Scan for the cell matching the given text and deliver its (X, Y) coordinate at center. 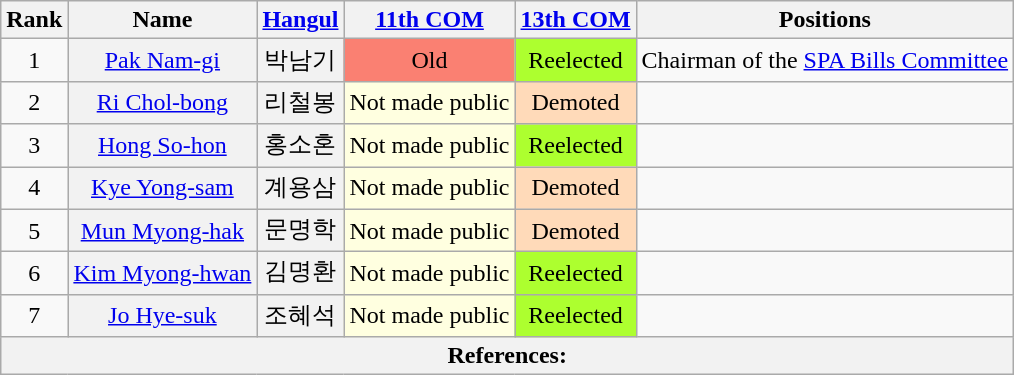
7 (34, 316)
Hong So-hon (162, 146)
Kim Myong-hwan (162, 274)
3 (34, 146)
4 (34, 188)
계용삼 (300, 188)
조혜석 (300, 316)
Jo Hye-suk (162, 316)
11th COM (430, 20)
2 (34, 102)
홍소혼 (300, 146)
Hangul (300, 20)
13th COM (576, 20)
Ri Chol-bong (162, 102)
리철봉 (300, 102)
References: (508, 356)
Name (162, 20)
Kye Yong-sam (162, 188)
Rank (34, 20)
박남기 (300, 60)
Mun Myong-hak (162, 230)
Old (430, 60)
5 (34, 230)
Chairman of the SPA Bills Committee (825, 60)
Pak Nam-gi (162, 60)
6 (34, 274)
김명환 (300, 274)
1 (34, 60)
Positions (825, 20)
문명학 (300, 230)
